Return (X, Y) of the center of cell containing provided text 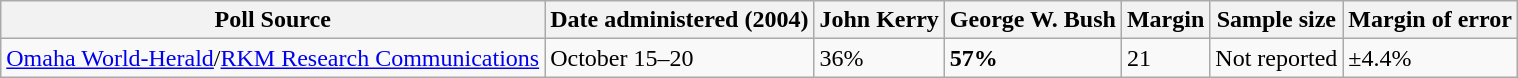
Date administered (2004) (680, 20)
±4.4% (1430, 58)
Sample size (1276, 20)
21 (1165, 58)
October 15–20 (680, 58)
36% (879, 58)
George W. Bush (1032, 20)
Margin of error (1430, 20)
Omaha World-Herald/RKM Research Communications (273, 58)
Not reported (1276, 58)
Margin (1165, 20)
57% (1032, 58)
John Kerry (879, 20)
Poll Source (273, 20)
